Return [x, y] of the center of cell containing provided text 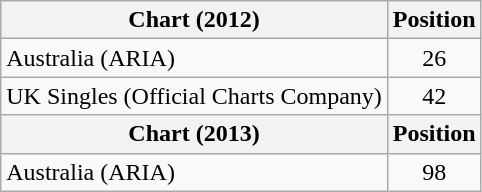
42 [434, 96]
98 [434, 172]
Chart (2013) [194, 134]
UK Singles (Official Charts Company) [194, 96]
26 [434, 58]
Chart (2012) [194, 20]
